Provide the [X, Y] coordinate of the cell's center where the given text is located.  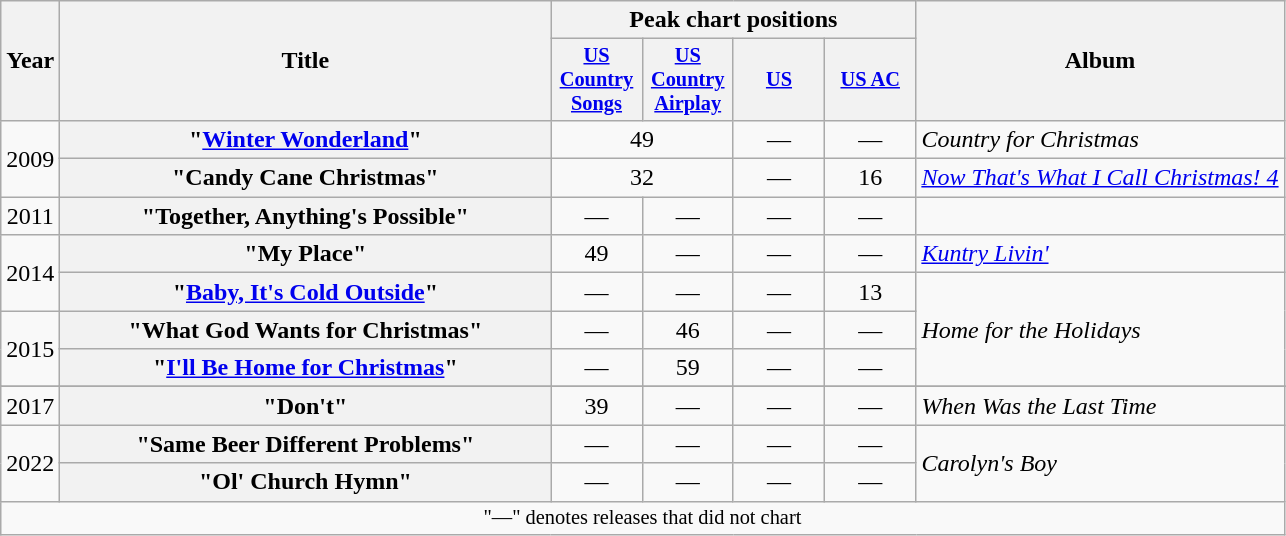
"—" denotes releases that did not chart [642, 518]
Now That's What I Call Christmas! 4 [1100, 178]
"Same Beer Different Problems" [306, 444]
"I'll Be Home for Christmas" [306, 368]
13 [870, 292]
Year [30, 61]
US Country Airplay [688, 80]
Carolyn's Boy [1100, 463]
Title [306, 61]
2009 [30, 158]
2011 [30, 216]
16 [870, 178]
"Winter Wonderland" [306, 139]
46 [688, 330]
US Country Songs [596, 80]
"Together, Anything's Possible" [306, 216]
2022 [30, 463]
"Don't" [306, 406]
Peak chart positions [734, 20]
32 [642, 178]
39 [596, 406]
US [778, 80]
Album [1100, 61]
"Baby, It's Cold Outside" [306, 292]
Kuntry Livin' [1100, 254]
59 [688, 368]
US AC [870, 80]
"What God Wants for Christmas" [306, 330]
"My Place" [306, 254]
When Was the Last Time [1100, 406]
Home for the Holidays [1100, 330]
2017 [30, 406]
"Candy Cane Christmas" [306, 178]
2014 [30, 273]
Country for Christmas [1100, 139]
2015 [30, 349]
"Ol' Church Hymn" [306, 482]
